Provide the [X, Y] coordinate of the cell's center where the given text is located.  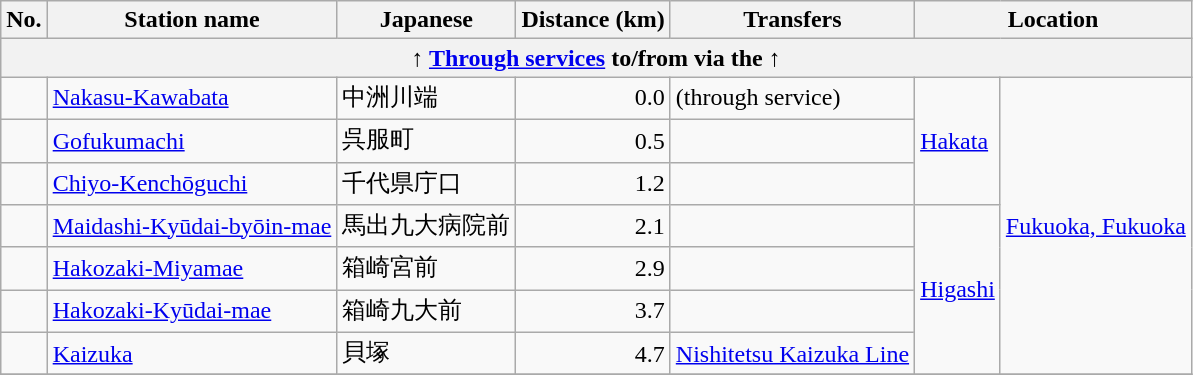
箱崎宮前 [426, 268]
Hakozaki-Kyūdai-mae [192, 312]
↑ Through services to/from via the ↑ [596, 58]
Kaizuka [192, 354]
Chiyo-Kenchōguchi [192, 184]
Transfers [792, 20]
Nishitetsu Kaizuka Line [792, 354]
(through service) [792, 98]
Higashi [958, 290]
中洲川端 [426, 98]
Station name [192, 20]
Hakozaki-Miyamae [192, 268]
Maidashi-Kyūdai-byōin-mae [192, 226]
Distance (km) [593, 20]
0.0 [593, 98]
Fukuoka, Fukuoka [1096, 226]
Gofukumachi [192, 140]
2.9 [593, 268]
呉服町 [426, 140]
貝塚 [426, 354]
1.2 [593, 184]
千代県庁口 [426, 184]
2.1 [593, 226]
Location [1054, 20]
Nakasu-Kawabata [192, 98]
馬出九大病院前 [426, 226]
Hakata [958, 141]
0.5 [593, 140]
No. [24, 20]
4.7 [593, 354]
箱崎九大前 [426, 312]
Japanese [426, 20]
3.7 [593, 312]
